Pinpoint the cell where the given text exists, returning its (X, Y) midpoint coordinate. 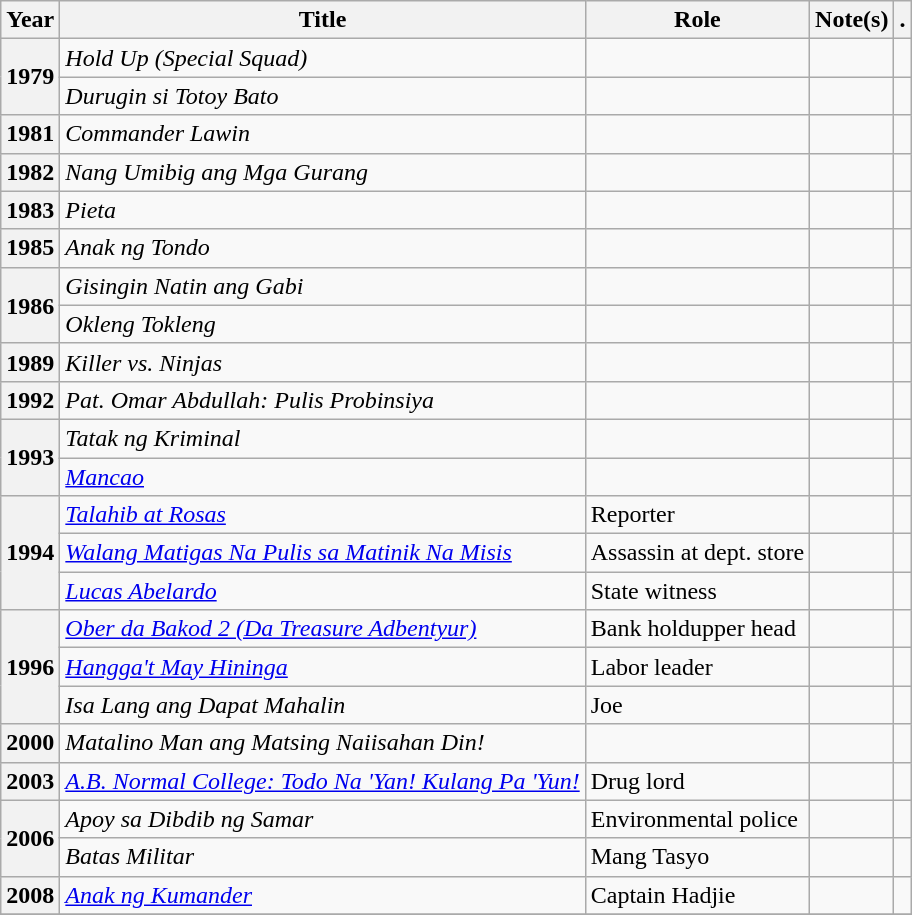
1981 (30, 134)
1994 (30, 553)
1996 (30, 667)
Talahib at Rosas (322, 515)
Mancao (322, 477)
1993 (30, 457)
Year (30, 20)
Commander Lawin (322, 134)
Gisingin Natin ang Gabi (322, 286)
Drug lord (697, 781)
1992 (30, 400)
Killer vs. Ninjas (322, 362)
Anak ng Kumander (322, 895)
Isa Lang ang Dapat Mahalin (322, 705)
Role (697, 20)
1982 (30, 172)
Reporter (697, 515)
Captain Hadjie (697, 895)
2003 (30, 781)
1986 (30, 305)
Walang Matigas Na Pulis sa Matinik Na Misis (322, 553)
Pieta (322, 210)
Anak ng Tondo (322, 248)
1979 (30, 77)
A.B. Normal College: Todo Na 'Yan! Kulang Pa 'Yun! (322, 781)
Bank holdupper head (697, 629)
Okleng Tokleng (322, 324)
Hold Up (Special Squad) (322, 58)
Durugin si Totoy Bato (322, 96)
Matalino Man ang Matsing Naiisahan Din! (322, 743)
Environmental police (697, 819)
Ober da Bakod 2 (Da Treasure Adbentyur) (322, 629)
1985 (30, 248)
2008 (30, 895)
Hangga't May Hininga (322, 667)
Pat. Omar Abdullah: Pulis Probinsiya (322, 400)
State witness (697, 591)
Labor leader (697, 667)
2006 (30, 838)
Apoy sa Dibdib ng Samar (322, 819)
Batas Militar (322, 857)
Mang Tasyo (697, 857)
Note(s) (852, 20)
Lucas Abelardo (322, 591)
Tatak ng Kriminal (322, 438)
1983 (30, 210)
Nang Umibig ang Mga Gurang (322, 172)
Assassin at dept. store (697, 553)
Title (322, 20)
2000 (30, 743)
Joe (697, 705)
1989 (30, 362)
. (902, 20)
